Find where the given text appears and provide that cell's center as [X, Y] coordinate. 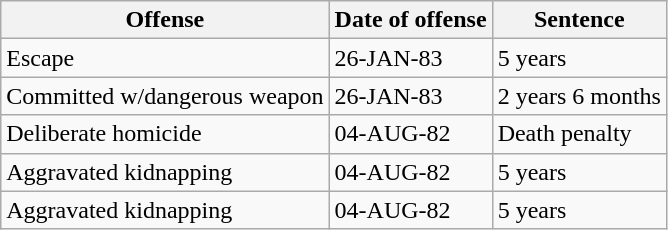
Committed w/dangerous weapon [165, 96]
Deliberate homicide [165, 134]
Death penalty [579, 134]
Offense [165, 20]
Date of offense [410, 20]
2 years 6 months [579, 96]
Sentence [579, 20]
Escape [165, 58]
